Return [X, Y] of the center of cell containing provided text 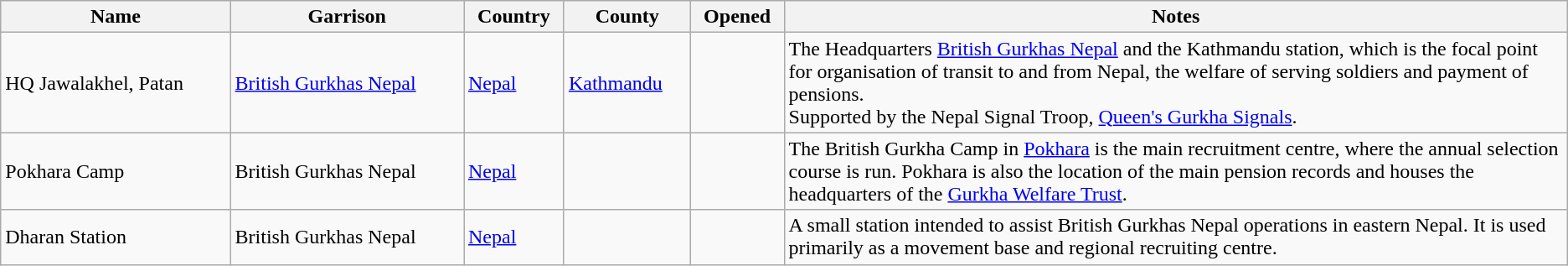
Country [514, 17]
HQ Jawalakhel, Patan [116, 82]
Kathmandu [627, 82]
Dharan Station [116, 237]
County [627, 17]
Pokhara Camp [116, 171]
Name [116, 17]
Garrison [347, 17]
Notes [1176, 17]
Opened [737, 17]
